Find where the given text appears and provide that cell's center as (X, Y) coordinate. 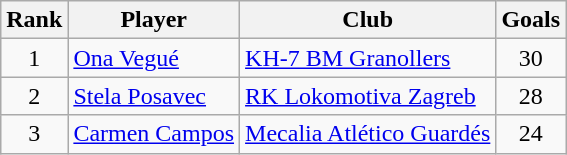
Rank (34, 20)
24 (531, 134)
Ona Vegué (154, 58)
Player (154, 20)
RK Lokomotiva Zagreb (368, 96)
Stela Posavec (154, 96)
30 (531, 58)
KH-7 BM Granollers (368, 58)
Carmen Campos (154, 134)
Club (368, 20)
Mecalia Atlético Guardés (368, 134)
2 (34, 96)
3 (34, 134)
Goals (531, 20)
1 (34, 58)
28 (531, 96)
